Return [X, Y] of the center of cell containing provided text 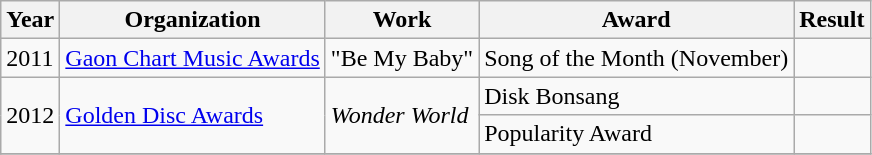
Organization [193, 20]
Work [402, 20]
Gaon Chart Music Awards [193, 58]
Song of the Month (November) [636, 58]
"Be My Baby" [402, 58]
2011 [30, 58]
Result [832, 20]
Golden Disc Awards [193, 115]
Year [30, 20]
2012 [30, 115]
Popularity Award [636, 134]
Wonder World [402, 115]
Award [636, 20]
Disk Bonsang [636, 96]
